Locate the cell with the specified text and output its (x, y) center coordinate. 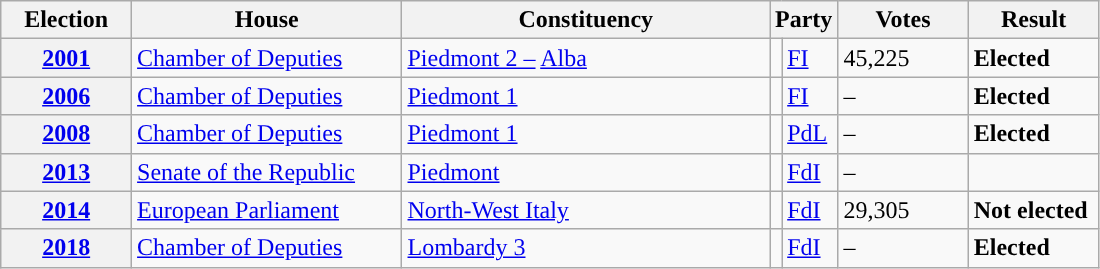
Result (1034, 20)
Votes (903, 20)
2008 (66, 134)
Constituency (586, 20)
Senate of the Republic (267, 172)
2001 (66, 58)
Piedmont (586, 172)
Lombardy 3 (586, 248)
House (267, 20)
European Parliament (267, 210)
2014 (66, 210)
2013 (66, 172)
Piedmont 2 – Alba (586, 58)
29,305 (903, 210)
2006 (66, 96)
45,225 (903, 58)
PdL (810, 134)
Party (804, 20)
North-West Italy (586, 210)
2018 (66, 248)
Election (66, 20)
Not elected (1034, 210)
